Provide the [X, Y] coordinate of the cell's center where the given text is located.  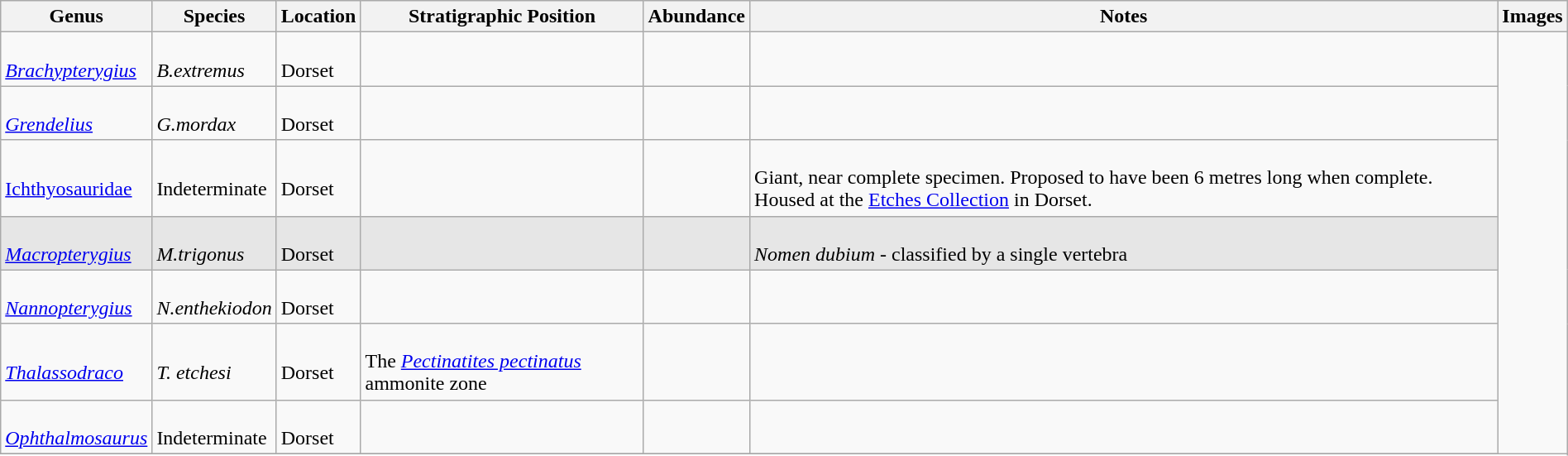
Images [1532, 17]
Species [214, 17]
Ichthyosauridae [76, 178]
Abundance [696, 17]
T. etchesi [214, 362]
Giant, near complete specimen. Proposed to have been 6 metres long when complete. Housed at the Etches Collection in Dorset. [1124, 178]
M.trigonus [214, 243]
Macropterygius [76, 243]
Stratigraphic Position [502, 17]
G.mordax [214, 113]
Genus [76, 17]
Location [318, 17]
B.extremus [214, 60]
The Pectinatites pectinatus ammonite zone [502, 362]
Nannopterygius [76, 296]
Brachypterygius [76, 60]
Nomen dubium - classified by a single vertebra [1124, 243]
Thalassodraco [76, 362]
Notes [1124, 17]
Grendelius [76, 113]
N.enthekiodon [214, 296]
Ophthalmosaurus [76, 427]
